Detect which cell encompasses the target text, then output its (X, Y) center coordinate. 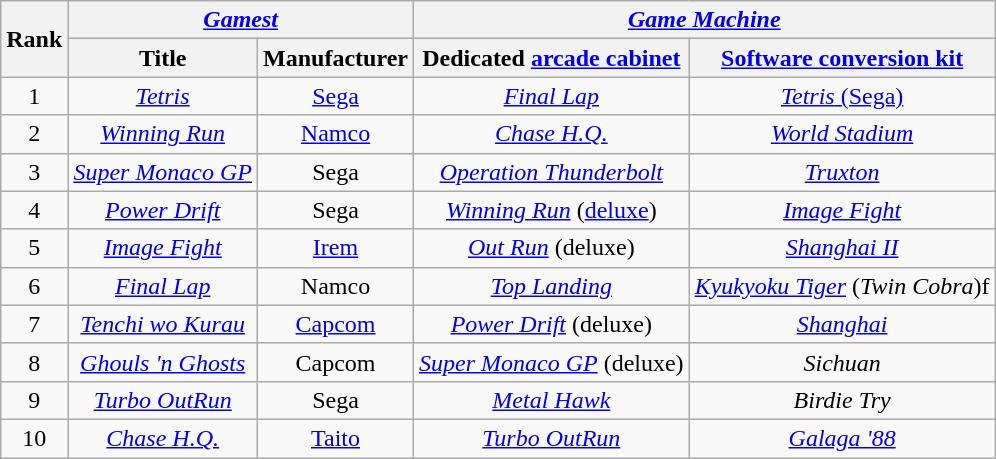
Tetris (163, 96)
Software conversion kit (842, 58)
Birdie Try (842, 400)
World Stadium (842, 134)
Taito (336, 438)
Tetris (Sega) (842, 96)
Top Landing (551, 286)
3 (34, 172)
Gamest (241, 20)
8 (34, 362)
Power Drift (163, 210)
Title (163, 58)
Ghouls 'n Ghosts (163, 362)
Super Monaco GP (deluxe) (551, 362)
9 (34, 400)
Galaga '88 (842, 438)
Super Monaco GP (163, 172)
Sichuan (842, 362)
10 (34, 438)
Truxton (842, 172)
2 (34, 134)
Winning Run (163, 134)
Shanghai II (842, 248)
Operation Thunderbolt (551, 172)
Metal Hawk (551, 400)
Power Drift (deluxe) (551, 324)
Shanghai (842, 324)
Rank (34, 39)
Dedicated arcade cabinet (551, 58)
7 (34, 324)
1 (34, 96)
4 (34, 210)
Tenchi wo Kurau (163, 324)
Game Machine (704, 20)
Winning Run (deluxe) (551, 210)
Irem (336, 248)
5 (34, 248)
Manufacturer (336, 58)
Out Run (deluxe) (551, 248)
6 (34, 286)
Kyukyoku Tiger (Twin Cobra)f (842, 286)
